Determine the [X, Y] coordinate at the center of the cell enclosing the given text.  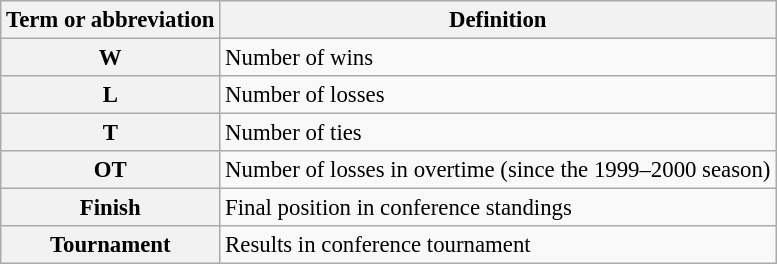
Number of losses [498, 95]
Number of ties [498, 133]
Finish [110, 208]
Tournament [110, 245]
Definition [498, 20]
W [110, 58]
L [110, 95]
Number of wins [498, 58]
Results in conference tournament [498, 245]
Number of losses in overtime (since the 1999–2000 season) [498, 170]
Final position in conference standings [498, 208]
T [110, 133]
OT [110, 170]
Term or abbreviation [110, 20]
